Provide the [x, y] coordinate of the cell's center where the given text is located.  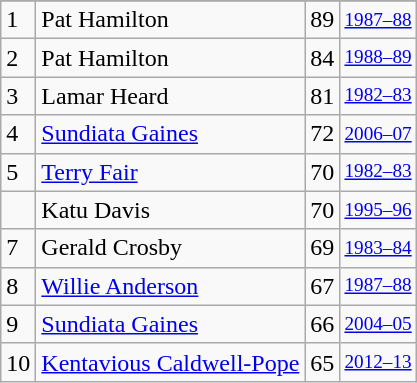
84 [322, 58]
7 [18, 248]
Terry Fair [170, 172]
8 [18, 286]
2 [18, 58]
66 [322, 324]
Willie Anderson [170, 286]
2006–07 [378, 134]
1988–89 [378, 58]
67 [322, 286]
69 [322, 248]
Kentavious Caldwell-Pope [170, 362]
72 [322, 134]
1995–96 [378, 210]
1 [18, 20]
Katu Davis [170, 210]
2012–13 [378, 362]
65 [322, 362]
Lamar Heard [170, 96]
2004–05 [378, 324]
Gerald Crosby [170, 248]
4 [18, 134]
1983–84 [378, 248]
89 [322, 20]
10 [18, 362]
9 [18, 324]
3 [18, 96]
5 [18, 172]
81 [322, 96]
